Detect which cell encompasses the target text, then output its [x, y] center coordinate. 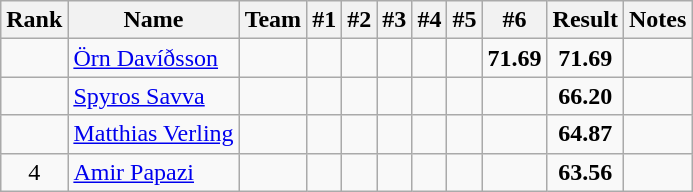
Team [273, 20]
Matthias Verling [154, 134]
Notes [657, 20]
Amir Papazi [154, 172]
Name [154, 20]
Rank [34, 20]
#1 [324, 20]
#6 [514, 20]
Spyros Savva [154, 96]
#5 [464, 20]
#3 [394, 20]
#2 [360, 20]
#4 [430, 20]
4 [34, 172]
66.20 [585, 96]
63.56 [585, 172]
64.87 [585, 134]
Result [585, 20]
Örn Davíðsson [154, 58]
